For the text-containing cell, return its midpoint in (X, Y) coordinate format. 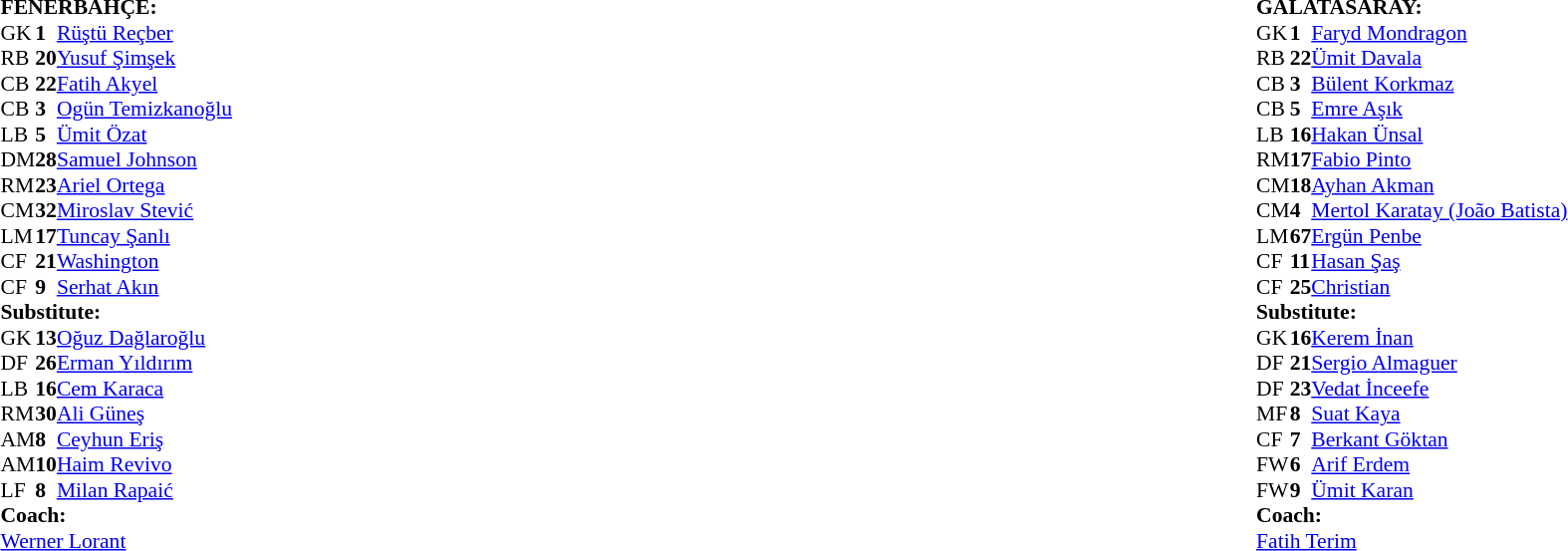
Vedat İnceefe (1438, 389)
Ergün Penbe (1438, 236)
67 (1301, 236)
Ayhan Akman (1438, 185)
11 (1301, 262)
Oğuz Dağlaroğlu (144, 338)
Rüştü Reçber (144, 33)
Serhat Akın (144, 287)
Christian (1438, 287)
Arif Erdem (1438, 465)
4 (1301, 210)
Ümit Karan (1438, 490)
10 (46, 465)
Kerem İnan (1438, 338)
25 (1301, 287)
Ogün Temizkanoğlu (144, 109)
Sergio Almaguer (1438, 364)
Bülent Korkmaz (1438, 84)
DM (18, 160)
32 (46, 210)
Cem Karaca (144, 389)
Ümit Özat (144, 135)
Haim Revivo (144, 465)
Yusuf Şimşek (144, 59)
Tuncay Şanlı (144, 236)
Hasan Şaş (1438, 262)
Fatih Akyel (144, 84)
Milan Rapaić (144, 490)
30 (46, 413)
7 (1301, 439)
Hakan Ünsal (1438, 135)
Samuel Johnson (144, 160)
13 (46, 338)
18 (1301, 185)
Faryd Mondragon (1438, 33)
20 (46, 59)
26 (46, 364)
Fabio Pinto (1438, 160)
6 (1301, 465)
Ceyhun Eriş (144, 439)
28 (46, 160)
MF (1273, 413)
Berkant Göktan (1438, 439)
Ali Güneş (144, 413)
Miroslav Stević (144, 210)
LF (18, 490)
Suat Kaya (1438, 413)
Erman Yıldırım (144, 364)
Ariel Ortega (144, 185)
Emre Aşık (1438, 109)
Mertol Karatay (João Batista) (1438, 210)
Washington (144, 262)
Ümit Davala (1438, 59)
